Identify which cell holds the provided text, then report its [X, Y] central coordinate. 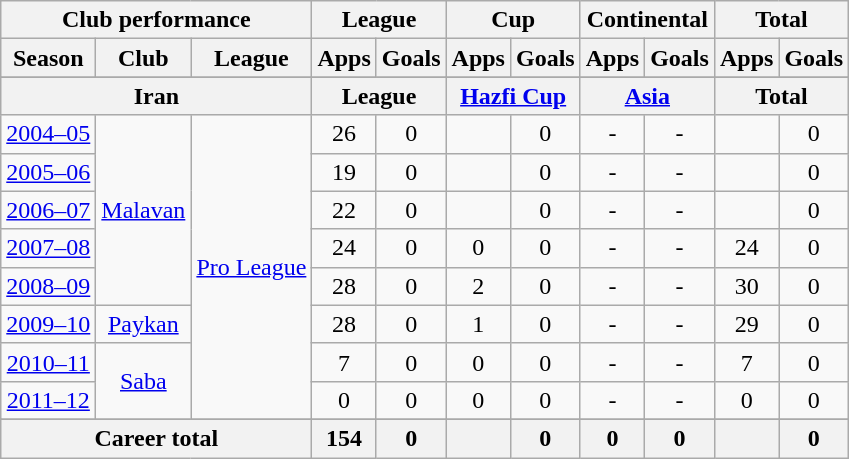
Asia [647, 96]
1 [478, 324]
Cup [513, 20]
Pro League [252, 267]
Continental [647, 20]
Saba [144, 381]
Malavan [144, 210]
2004–05 [48, 134]
22 [344, 210]
Season [48, 58]
2005–06 [48, 172]
19 [344, 172]
Career total [156, 438]
Paykan [144, 324]
Iran [156, 96]
2007–08 [48, 248]
154 [344, 438]
Hazfi Cup [513, 96]
2011–12 [48, 400]
30 [746, 286]
2008–09 [48, 286]
2010–11 [48, 362]
2006–07 [48, 210]
29 [746, 324]
2009–10 [48, 324]
26 [344, 134]
Club [144, 58]
Club performance [156, 20]
2 [478, 286]
